Return the [x, y] coordinate for the center point of the cell that contains the specified text.  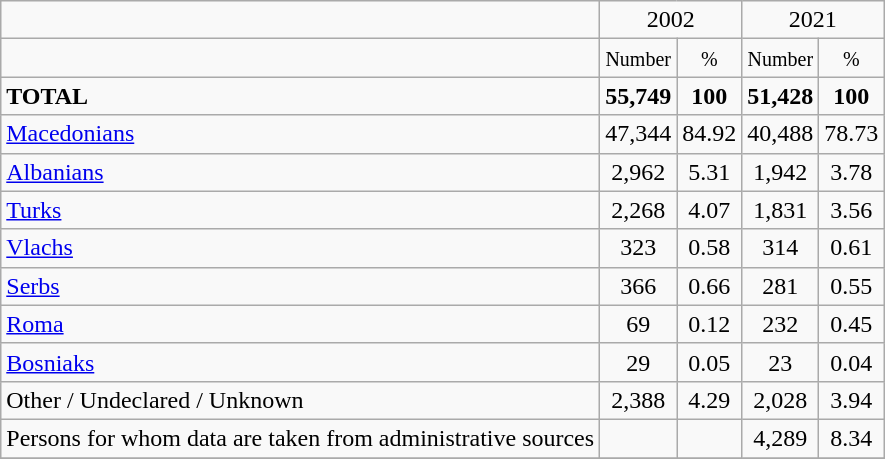
2,962 [638, 172]
51,428 [780, 96]
Other / Undeclared / Unknown [300, 400]
2,028 [780, 400]
0.66 [710, 286]
0.04 [852, 362]
Persons for whom data are taken from administrative sources [300, 438]
Macedonians [300, 134]
0.05 [710, 362]
84.92 [710, 134]
3.78 [852, 172]
Bosniaks [300, 362]
0.58 [710, 248]
0.61 [852, 248]
2,268 [638, 210]
3.94 [852, 400]
69 [638, 324]
2,388 [638, 400]
TOTAL [300, 96]
314 [780, 248]
78.73 [852, 134]
4.07 [710, 210]
3.56 [852, 210]
Vlachs [300, 248]
29 [638, 362]
232 [780, 324]
47,344 [638, 134]
Albanians [300, 172]
1,942 [780, 172]
366 [638, 286]
0.55 [852, 286]
2021 [813, 20]
5.31 [710, 172]
8.34 [852, 438]
0.45 [852, 324]
0.12 [710, 324]
Turks [300, 210]
4,289 [780, 438]
281 [780, 286]
1,831 [780, 210]
40,488 [780, 134]
4.29 [710, 400]
Serbs [300, 286]
2002 [671, 20]
23 [780, 362]
Roma [300, 324]
55,749 [638, 96]
323 [638, 248]
